Output the [x, y] coordinate of the center of the cell containing the given text.  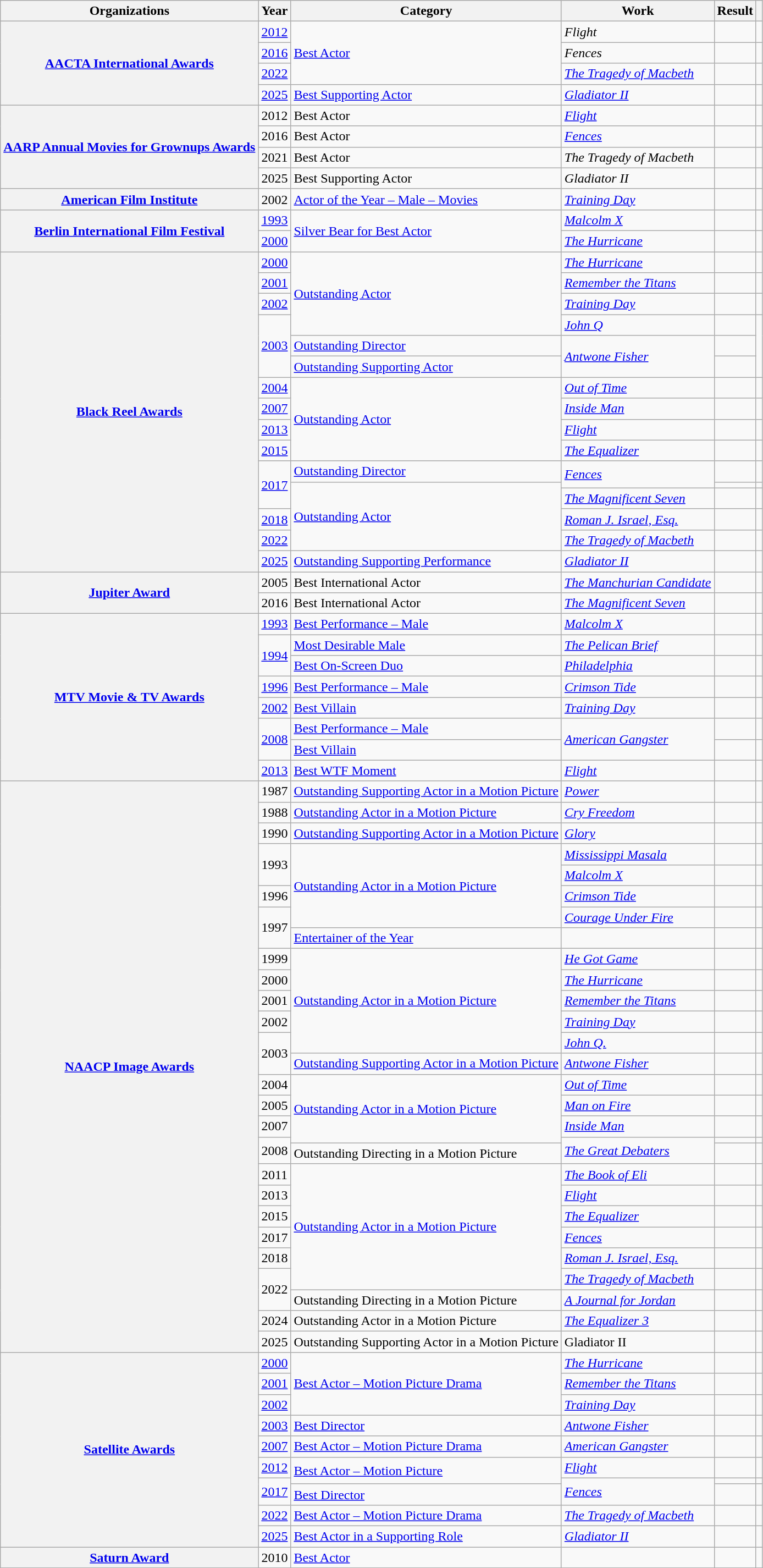
Black Reel Awards [130, 412]
Jupiter Award [130, 593]
Result [735, 11]
1990 [275, 833]
Silver Bear for Best Actor [426, 230]
The Manchurian Candidate [638, 582]
A Journal for Jordan [638, 1300]
Courage Under Fire [638, 917]
1999 [275, 959]
MTV Movie & TV Awards [130, 697]
Year [275, 11]
2024 [275, 1321]
Power [638, 791]
John Q. [638, 1043]
2021 [275, 157]
Work [638, 11]
1994 [275, 656]
Organizations [130, 11]
Philadelphia [638, 666]
1987 [275, 791]
The Equalizer 3 [638, 1321]
The Pelican Brief [638, 645]
The Great Debaters [638, 1151]
Entertainer of the Year [426, 938]
AACTA International Awards [130, 63]
AARP Annual Movies for Grownups Awards [130, 147]
Satellite Awards [130, 1450]
Best Actor – Motion Picture [426, 1471]
Mississippi Masala [638, 854]
2011 [275, 1174]
Man on Fire [638, 1105]
NAACP Image Awards [130, 1067]
Actor of the Year – Male – Movies [426, 199]
American Film Institute [130, 199]
Glory [638, 833]
Outstanding Supporting Performance [426, 561]
John Q [638, 325]
The Book of Eli [638, 1174]
Best WTF Moment [426, 771]
Berlin International Film Festival [130, 230]
Outstanding Supporting Actor [426, 367]
Best On-Screen Duo [426, 666]
Saturn Award [130, 1557]
1997 [275, 927]
He Got Game [638, 959]
2010 [275, 1557]
1988 [275, 812]
Best Actor in a Supporting Role [426, 1536]
Category [426, 11]
Cry Freedom [638, 812]
Most Desirable Male [426, 645]
